Identify which cell holds the provided text, then report its [x, y] central coordinate. 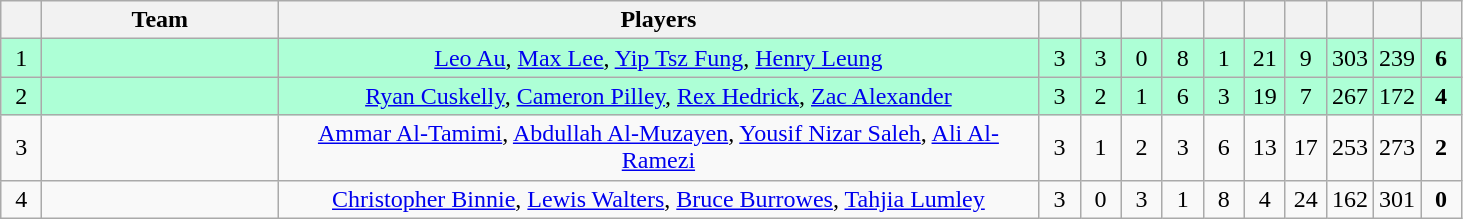
Ammar Al-Tamimi, Abdullah Al-Muzayen, Yousif Nizar Saleh, Ali Al-Ramezi [658, 148]
267 [1350, 96]
Leo Au, Max Lee, Yip Tsz Fung, Henry Leung [658, 58]
21 [1264, 58]
162 [1350, 199]
7 [1306, 96]
303 [1350, 58]
Team [160, 20]
253 [1350, 148]
19 [1264, 96]
9 [1306, 58]
Christopher Binnie, Lewis Walters, Bruce Burrowes, Tahjia Lumley [658, 199]
17 [1306, 148]
Players [658, 20]
24 [1306, 199]
13 [1264, 148]
301 [1396, 199]
172 [1396, 96]
239 [1396, 58]
Ryan Cuskelly, Cameron Pilley, Rex Hedrick, Zac Alexander [658, 96]
273 [1396, 148]
